Determine the (x, y) coordinate at the center of the cell enclosing the given text.  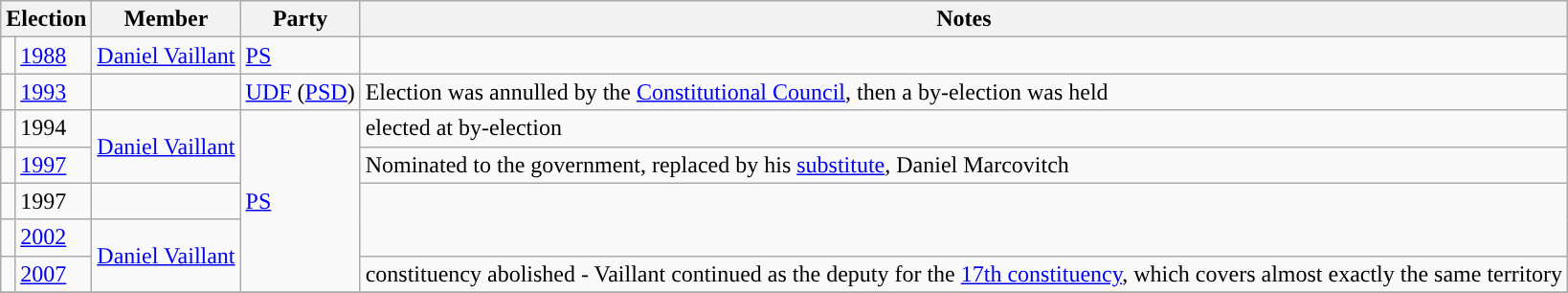
1993 (54, 92)
elected at by-election (963, 128)
1994 (54, 128)
Election (46, 19)
2007 (54, 274)
constituency abolished - Vaillant continued as the deputy for the 17th constituency, which covers almost exactly the same territory (963, 274)
Member (167, 19)
Notes (963, 19)
Election was annulled by the Constitutional Council, then a by-election was held (963, 92)
UDF (PSD) (301, 92)
Nominated to the government, replaced by his substitute, Daniel Marcovitch (963, 165)
Party (301, 19)
2002 (54, 237)
1988 (54, 56)
